Find where the given text appears and provide that cell's center as [X, Y] coordinate. 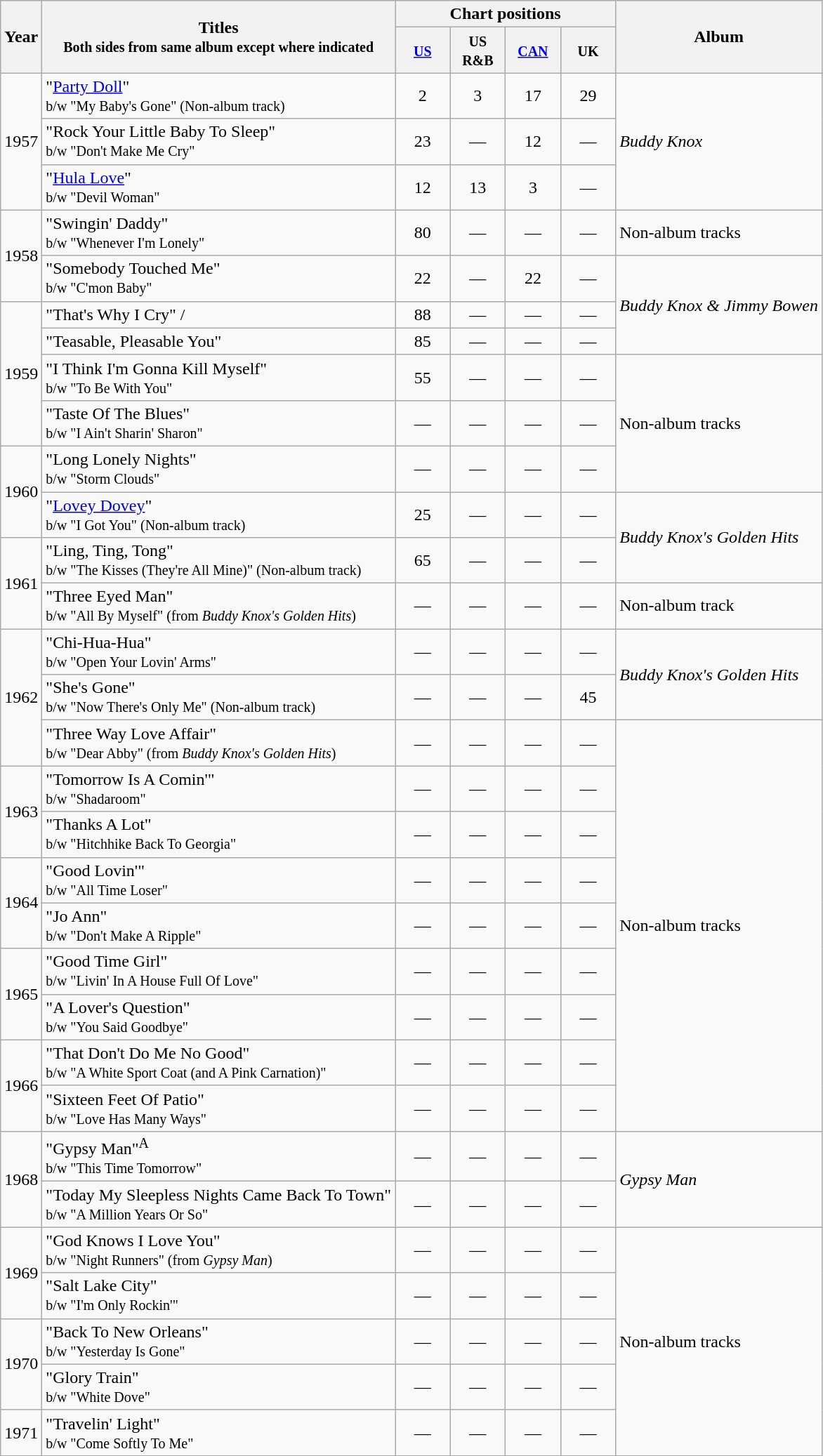
1957 [21, 142]
80 [423, 233]
2 [423, 95]
"Long Lonely Nights"b/w "Storm Clouds" [219, 469]
"Gypsy Man"Ab/w "This Time Tomorrow" [219, 1156]
"Salt Lake City"b/w "I'm Only Rockin'" [219, 1296]
1965 [21, 994]
TitlesBoth sides from same album except where indicated [219, 37]
"Three Way Love Affair"b/w "Dear Abby" (from Buddy Knox's Golden Hits) [219, 743]
"Lovey Dovey"b/w "I Got You" (Non-album track) [219, 514]
1971 [21, 1432]
"Sixteen Feet Of Patio"b/w "Love Has Many Ways" [219, 1108]
"Jo Ann"b/w "Don't Make A Ripple" [219, 925]
US [423, 51]
"Taste Of The Blues"b/w "I Ain't Sharin' Sharon" [219, 423]
"Travelin' Light"b/w "Come Softly To Me" [219, 1432]
Year [21, 37]
"Good Time Girl"b/w "Livin' In A House Full Of Love" [219, 972]
25 [423, 514]
"That Don't Do Me No Good"b/w "A White Sport Coat (and A Pink Carnation)" [219, 1063]
"Thanks A Lot"b/w "Hitchhike Back To Georgia" [219, 834]
"God Knows I Love You"b/w "Night Runners" (from Gypsy Man) [219, 1250]
1959 [21, 373]
"Today My Sleepless Nights Came Back To Town"b/w "A Million Years Or So" [219, 1205]
"Glory Train"b/w "White Dove" [219, 1387]
"Chi-Hua-Hua"b/w "Open Your Lovin' Arms" [219, 651]
"Rock Your Little Baby To Sleep"b/w "Don't Make Me Cry" [219, 142]
"Somebody Touched Me"b/w "C'mon Baby" [219, 278]
"Hula Love"b/w "Devil Woman" [219, 187]
1962 [21, 698]
1963 [21, 812]
55 [423, 378]
Album [719, 37]
1960 [21, 491]
"A Lover's Question"b/w "You Said Goodbye" [219, 1017]
"Three Eyed Man"b/w "All By Myself" (from Buddy Knox's Golden Hits) [219, 607]
UK [588, 51]
Chart positions [505, 14]
"Ling, Ting, Tong"b/w "The Kisses (They're All Mine)" (Non-album track) [219, 560]
1968 [21, 1179]
"Swingin' Daddy"b/w "Whenever I'm Lonely" [219, 233]
1970 [21, 1364]
"That's Why I Cry" / [219, 315]
"Back To New Orleans"b/w "Yesterday Is Gone" [219, 1341]
17 [534, 95]
1964 [21, 903]
88 [423, 315]
1961 [21, 583]
"Good Lovin'"b/w "All Time Loser" [219, 880]
1958 [21, 256]
"Party Doll"b/w "My Baby's Gone" (Non-album track) [219, 95]
US R&B [478, 51]
13 [478, 187]
1969 [21, 1273]
85 [423, 341]
"She's Gone"b/w "Now There's Only Me" (Non-album track) [219, 698]
23 [423, 142]
1966 [21, 1085]
65 [423, 560]
"I Think I'm Gonna Kill Myself"b/w "To Be With You" [219, 378]
"Tomorrow Is A Comin'"b/w "Shadaroom" [219, 789]
29 [588, 95]
45 [588, 698]
Gypsy Man [719, 1179]
Buddy Knox & Jimmy Bowen [719, 305]
CAN [534, 51]
Non-album track [719, 607]
"Teasable, Pleasable You" [219, 341]
Buddy Knox [719, 142]
